Provide the [x, y] coordinate of the cell's center where the given text is located.  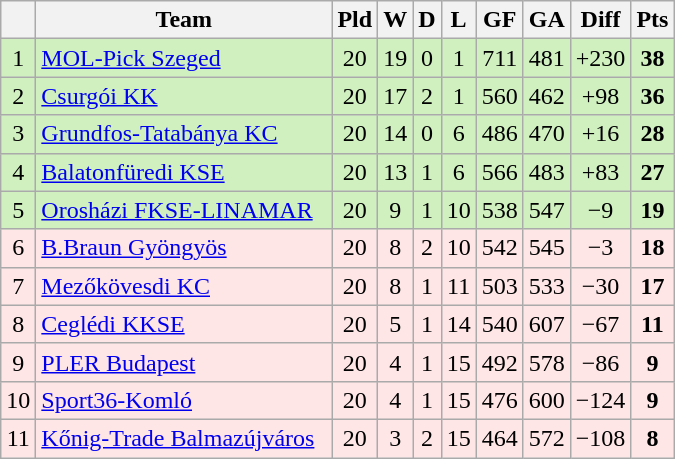
−9 [600, 210]
38 [652, 58]
Mezőkövesdi KC [184, 286]
Grundfos-Tatabánya KC [184, 134]
Balatonfüredi KSE [184, 172]
483 [546, 172]
Diff [600, 20]
−3 [600, 248]
L [458, 20]
−86 [600, 362]
+16 [600, 134]
Sport36-Komló [184, 400]
540 [500, 324]
−67 [600, 324]
18 [652, 248]
B.Braun Gyöngyös [184, 248]
476 [500, 400]
481 [546, 58]
566 [500, 172]
572 [546, 438]
607 [546, 324]
−108 [600, 438]
W [396, 20]
D [427, 20]
27 [652, 172]
545 [546, 248]
600 [546, 400]
PLER Budapest [184, 362]
462 [546, 96]
GA [546, 20]
7 [18, 286]
−30 [600, 286]
542 [500, 248]
503 [500, 286]
560 [500, 96]
28 [652, 134]
Csurgói KK [184, 96]
Orosházi FKSE-LINAMAR [184, 210]
−124 [600, 400]
Pts [652, 20]
13 [396, 172]
+98 [600, 96]
Pld [355, 20]
Team [184, 20]
578 [546, 362]
36 [652, 96]
Ceglédi KKSE [184, 324]
547 [546, 210]
538 [500, 210]
MOL-Pick Szeged [184, 58]
464 [500, 438]
+230 [600, 58]
533 [546, 286]
492 [500, 362]
+83 [600, 172]
711 [500, 58]
GF [500, 20]
470 [546, 134]
486 [500, 134]
Kőnig-Trade Balmazújváros [184, 438]
